Search for the cell housing the specified text and yield its [x, y] center coordinate. 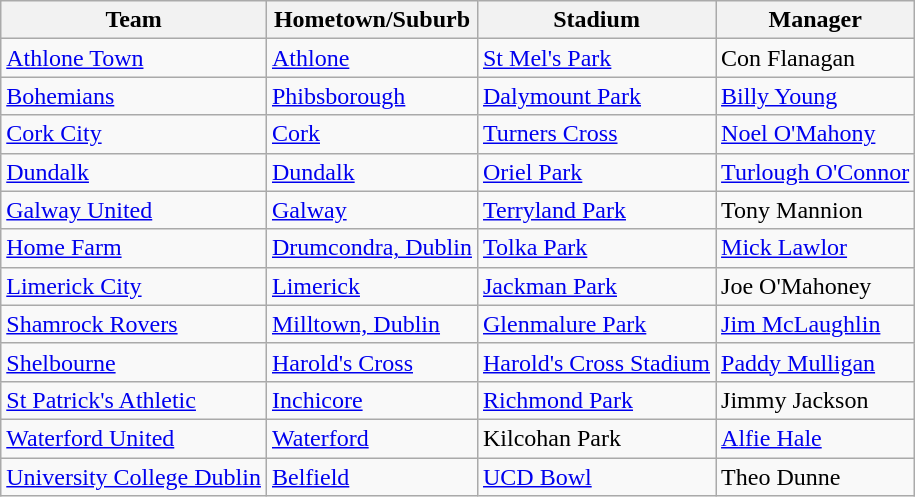
Turlough O'Connor [816, 172]
Waterford [372, 438]
Phibsborough [372, 96]
UCD Bowl [596, 477]
Manager [816, 20]
Athlone [372, 58]
Shelbourne [134, 362]
St Patrick's Athletic [134, 400]
Galway United [134, 210]
Joe O'Mahoney [816, 286]
Drumcondra, Dublin [372, 248]
Tolka Park [596, 248]
Noel O'Mahony [816, 134]
Tony Mannion [816, 210]
Harold's Cross [372, 362]
Dalymount Park [596, 96]
Con Flanagan [816, 58]
Team [134, 20]
Bohemians [134, 96]
Theo Dunne [816, 477]
Hometown/Suburb [372, 20]
Alfie Hale [816, 438]
Paddy Mulligan [816, 362]
Glenmalure Park [596, 324]
Belfield [372, 477]
St Mel's Park [596, 58]
Richmond Park [596, 400]
Limerick City [134, 286]
Terryland Park [596, 210]
Kilcohan Park [596, 438]
Billy Young [816, 96]
Galway [372, 210]
Shamrock Rovers [134, 324]
Turners Cross [596, 134]
Inchicore [372, 400]
Cork [372, 134]
Stadium [596, 20]
Cork City [134, 134]
Jim McLaughlin [816, 324]
Athlone Town [134, 58]
Harold's Cross Stadium [596, 362]
Jimmy Jackson [816, 400]
Oriel Park [596, 172]
Mick Lawlor [816, 248]
Limerick [372, 286]
University College Dublin [134, 477]
Milltown, Dublin [372, 324]
Waterford United [134, 438]
Jackman Park [596, 286]
Home Farm [134, 248]
